Identify which cell holds the provided text, then report its [x, y] central coordinate. 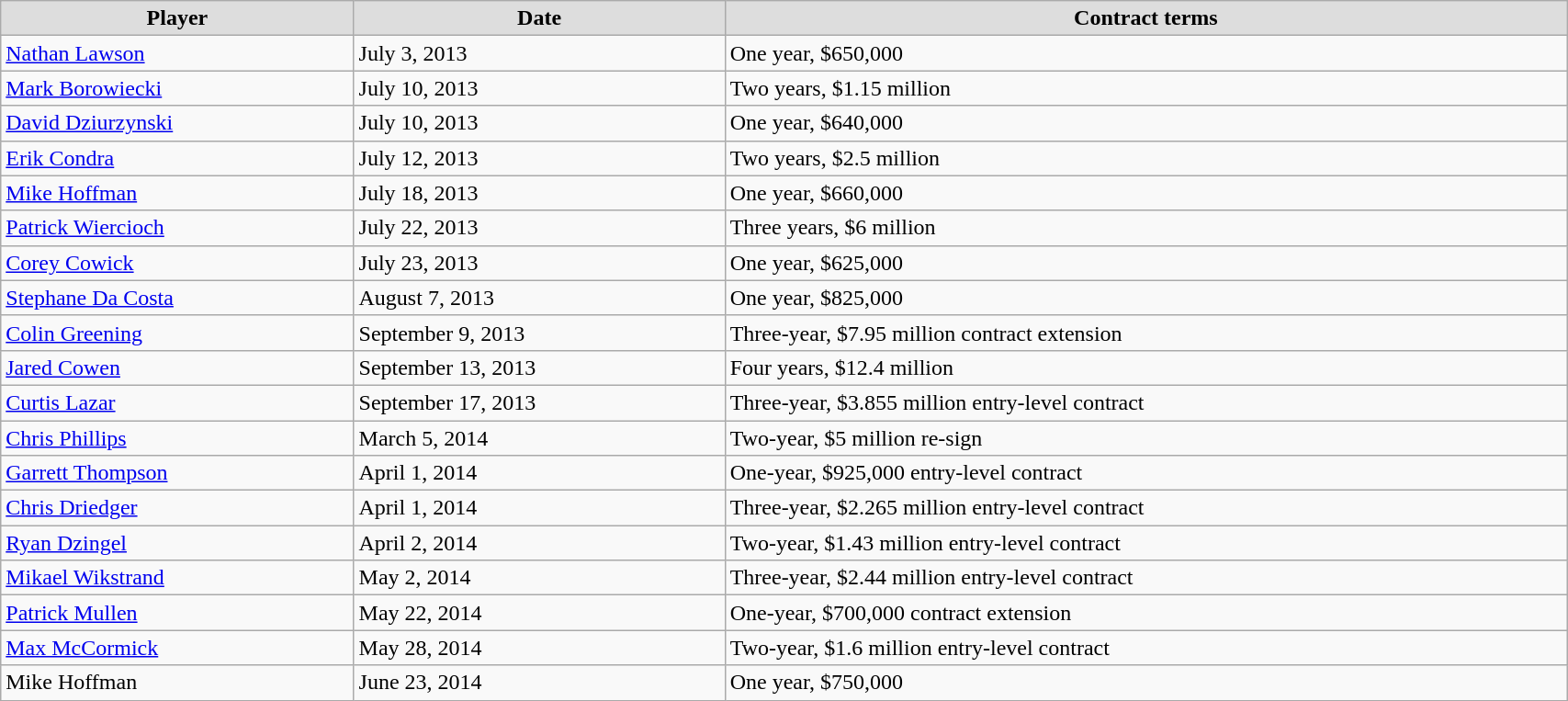
Stephane Da Costa [177, 298]
Three-year, $3.855 million entry-level contract [1145, 402]
One year, $660,000 [1145, 193]
March 5, 2014 [539, 438]
One year, $640,000 [1145, 123]
David Dziurzynski [177, 123]
Garrett Thompson [177, 473]
One year, $650,000 [1145, 53]
Mikael Wikstrand [177, 578]
Erik Condra [177, 158]
Mark Borowiecki [177, 88]
June 23, 2014 [539, 683]
Four years, $12.4 million [1145, 367]
Corey Cowick [177, 263]
July 3, 2013 [539, 53]
September 13, 2013 [539, 367]
Chris Phillips [177, 438]
Two-year, $1.6 million entry-level contract [1145, 648]
Two-year, $1.43 million entry-level contract [1145, 543]
Player [177, 18]
May 28, 2014 [539, 648]
Nathan Lawson [177, 53]
Two years, $2.5 million [1145, 158]
Patrick Wiercioch [177, 228]
One year, $625,000 [1145, 263]
July 18, 2013 [539, 193]
May 2, 2014 [539, 578]
One year, $750,000 [1145, 683]
Curtis Lazar [177, 402]
Three-year, $2.265 million entry-level contract [1145, 508]
Two years, $1.15 million [1145, 88]
Contract terms [1145, 18]
April 2, 2014 [539, 543]
July 22, 2013 [539, 228]
Ryan Dzingel [177, 543]
Two-year, $5 million re-sign [1145, 438]
Three-year, $2.44 million entry-level contract [1145, 578]
August 7, 2013 [539, 298]
One-year, $700,000 contract extension [1145, 613]
Date [539, 18]
September 17, 2013 [539, 402]
Three-year, $7.95 million contract extension [1145, 333]
Jared Cowen [177, 367]
One-year, $925,000 entry-level contract [1145, 473]
Chris Driedger [177, 508]
One year, $825,000 [1145, 298]
July 23, 2013 [539, 263]
September 9, 2013 [539, 333]
Patrick Mullen [177, 613]
Colin Greening [177, 333]
May 22, 2014 [539, 613]
Max McCormick [177, 648]
July 12, 2013 [539, 158]
Three years, $6 million [1145, 228]
